Return the [X, Y] coordinate for the center point of the cell that contains the specified text.  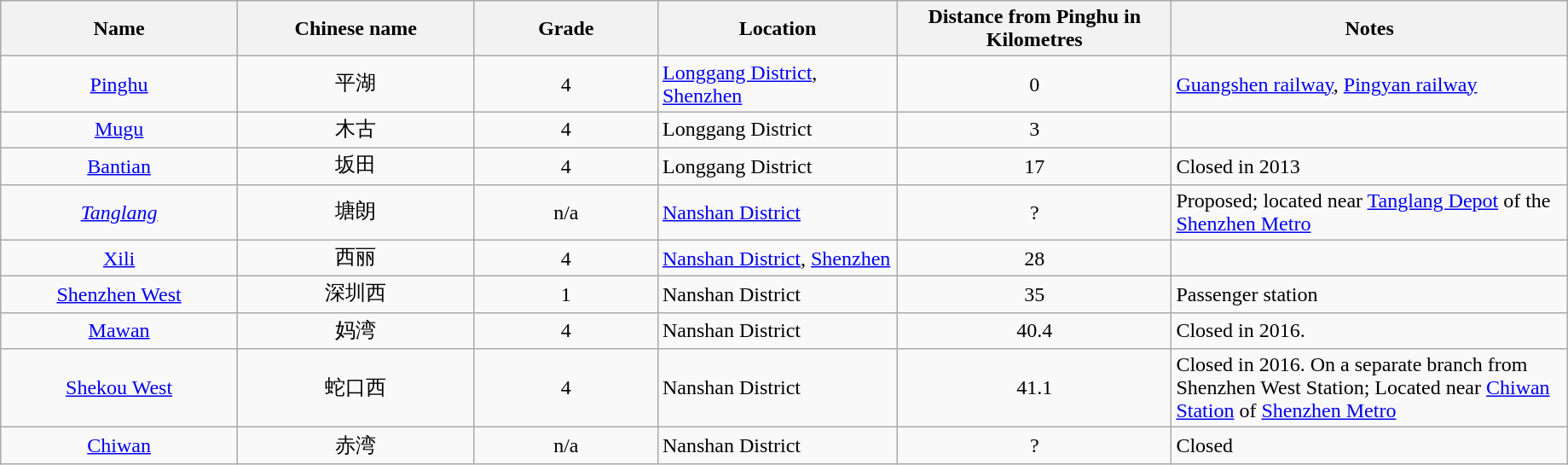
Closed in 2016. [1369, 331]
Nanshan District, Shenzhen [778, 258]
赤湾 [356, 445]
Chiwan [119, 445]
Closed in 2016. On a separate branch from Shenzhen West Station; Located near Chiwan Station of Shenzhen Metro [1369, 388]
40.4 [1035, 331]
41.1 [1035, 388]
Shekou West [119, 388]
28 [1035, 258]
3 [1035, 130]
Pinghu [119, 84]
Longgang District, Shenzhen [778, 84]
平湖 [356, 84]
Name [119, 29]
Notes [1369, 29]
0 [1035, 84]
Mugu [119, 130]
妈湾 [356, 331]
Chinese name [356, 29]
Xili [119, 258]
Tanglang [119, 212]
深圳西 [356, 295]
1 [566, 295]
Passenger station [1369, 295]
蛇口西 [356, 388]
坂田 [356, 166]
Closed in 2013 [1369, 166]
木古 [356, 130]
Closed [1369, 445]
Location [778, 29]
Grade [566, 29]
Bantian [119, 166]
Shenzhen West [119, 295]
17 [1035, 166]
Guangshen railway, Pingyan railway [1369, 84]
Mawan [119, 331]
35 [1035, 295]
塘朗 [356, 212]
Distance from Pinghu in Kilometres [1035, 29]
西丽 [356, 258]
Proposed; located near Tanglang Depot of the Shenzhen Metro [1369, 212]
